Output the [X, Y] coordinate of the center of the cell containing the given text.  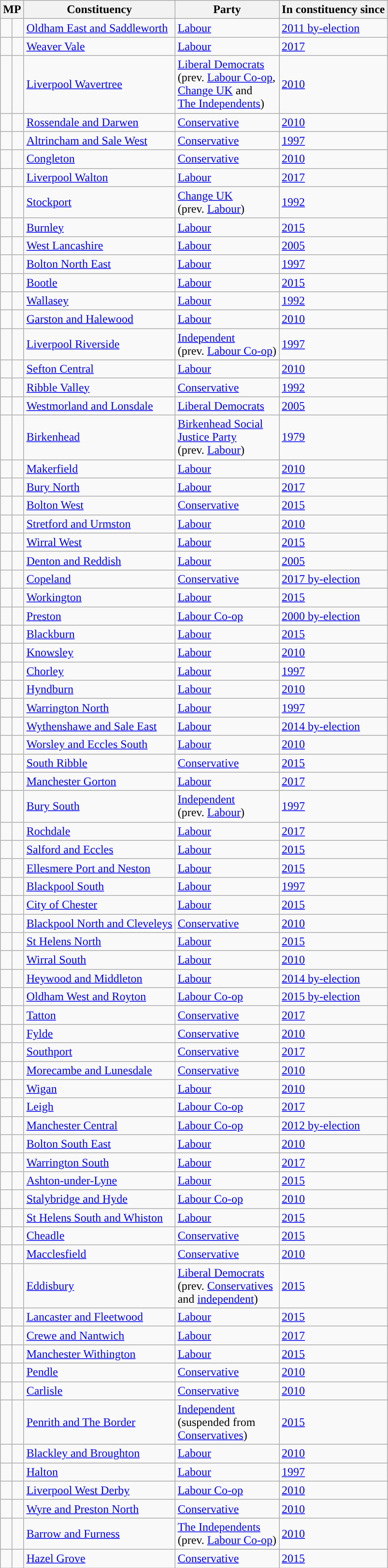
Oldham East and Saddleworth [100, 28]
Barrow and Furness [100, 1534]
Rochdale [100, 831]
Liberal Democrats(prev. Conservativesand independent) [227, 1286]
Rossendale and Darwen [100, 122]
Stalybridge and Hyde [100, 1199]
Carlisle [100, 1391]
Preston [100, 616]
1979 [333, 437]
Ribble Valley [100, 388]
Liverpool Riverside [100, 344]
Wyre and Preston North [100, 1509]
Blackpool North and Cleveleys [100, 923]
Macclesfield [100, 1254]
Eddisbury [100, 1286]
Tatton [100, 1015]
Leigh [100, 1107]
2015 by-election [333, 997]
Bury North [100, 487]
Southport [100, 1052]
In constituency since [333, 10]
Garston and Halewood [100, 319]
Lancaster and Fleetwood [100, 1317]
Bolton South East [100, 1144]
Manchester Gorton [100, 781]
Liverpool Wavertree [100, 84]
Denton and Reddish [100, 561]
Manchester Central [100, 1125]
Liberal Democrats(prev. Labour Co-op,Change UK andThe Independents) [227, 84]
Liberal Democrats [227, 406]
Constituency [100, 10]
Warrington South [100, 1162]
Birkenhead [100, 437]
Bolton West [100, 505]
Warrington North [100, 708]
Blackley and Broughton [100, 1453]
Burnley [100, 227]
Hyndburn [100, 690]
MP [12, 10]
Wallasey [100, 301]
Crewe and Nantwich [100, 1336]
Wirral South [100, 960]
Oldham West and Royton [100, 997]
Wirral West [100, 542]
Penrith and The Border [100, 1422]
Halton [100, 1472]
Fylde [100, 1034]
Party [227, 10]
Worsley and Eccles South [100, 745]
Copeland [100, 579]
Workington [100, 597]
2012 by-election [333, 1125]
Heywood and Middleton [100, 978]
Congleton [100, 159]
Stockport [100, 202]
Liverpool West Derby [100, 1490]
Ashton-under-Lyne [100, 1180]
Ellesmere Port and Neston [100, 868]
Independent(prev. Labour) [227, 806]
Independent(prev. Labour Co-op) [227, 344]
Independent(suspended fromConservatives) [227, 1422]
Weaver Vale [100, 46]
Liverpool Walton [100, 177]
Westmorland and Lonsdale [100, 406]
Morecambe and Lunesdale [100, 1070]
Blackpool South [100, 886]
Bolton North East [100, 264]
The Independents(prev. Labour Co-op) [227, 1534]
South Ribble [100, 763]
Manchester Withington [100, 1354]
Birkenhead SocialJustice Party(prev. Labour) [227, 437]
Altrincham and Sale West [100, 141]
Knowsley [100, 653]
Stretford and Urmston [100, 524]
West Lancashire [100, 245]
St Helens North [100, 942]
Salford and Eccles [100, 849]
Pendle [100, 1372]
Bury South [100, 806]
Bootle [100, 283]
2011 by-election [333, 28]
Hazel Grove [100, 1558]
Blackburn [100, 634]
Sefton Central [100, 369]
Wythenshawe and Sale East [100, 726]
2000 by-election [333, 616]
Cheadle [100, 1236]
St Helens South and Whiston [100, 1217]
Change UK(prev. Labour) [227, 202]
2017 by-election [333, 579]
Chorley [100, 671]
Makerfield [100, 469]
Wigan [100, 1089]
City of Chester [100, 905]
